Locate the cell with the specified text and output its (X, Y) center coordinate. 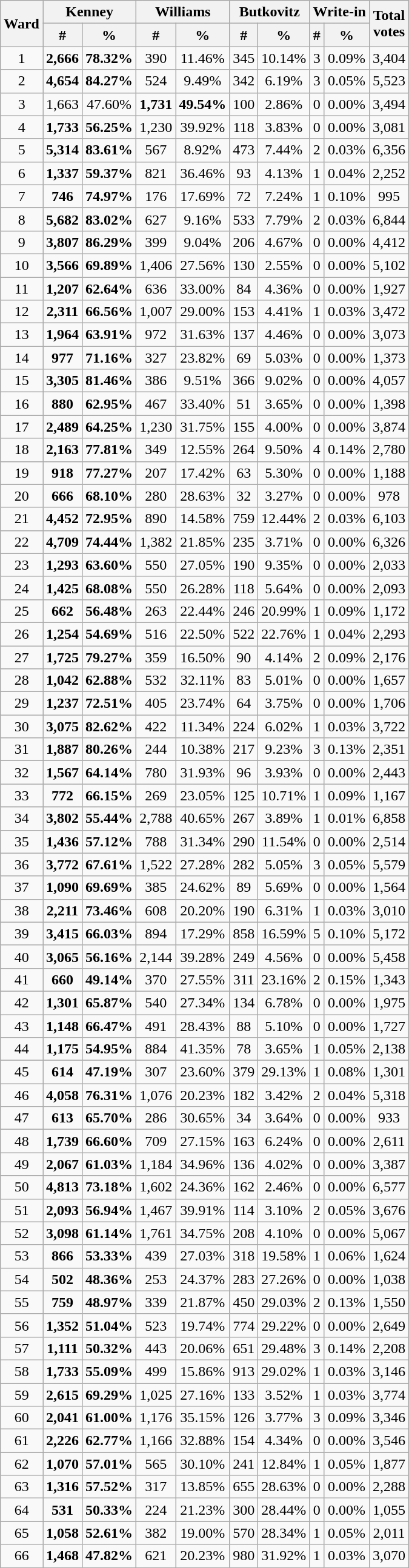
6,858 (389, 819)
17.29% (202, 934)
64.14% (109, 772)
7.44% (284, 150)
772 (62, 796)
1,624 (389, 1256)
13 (22, 335)
390 (156, 58)
79.27% (109, 657)
307 (156, 1072)
5,579 (389, 865)
176 (156, 196)
77.27% (109, 473)
114 (244, 1210)
709 (156, 1141)
68.10% (109, 496)
12 (22, 312)
385 (156, 888)
5.05% (284, 865)
36 (22, 865)
34.75% (202, 1233)
244 (156, 749)
11.34% (202, 726)
96 (244, 772)
44 (22, 1049)
3.27% (284, 496)
5.10% (284, 1026)
2,144 (156, 957)
4.41% (284, 312)
31.75% (202, 427)
28.44% (284, 1510)
46 (22, 1095)
4,813 (62, 1187)
163 (244, 1141)
1,337 (62, 173)
5,102 (389, 265)
57.01% (109, 1464)
5.69% (284, 888)
235 (244, 542)
2,351 (389, 749)
2,288 (389, 1487)
27.28% (202, 865)
89 (244, 888)
22.76% (284, 634)
31.34% (202, 842)
9.02% (284, 381)
56.94% (109, 1210)
3.71% (284, 542)
11.46% (202, 58)
3,676 (389, 1210)
9.04% (202, 242)
422 (156, 726)
4,412 (389, 242)
22 (22, 542)
1,467 (156, 1210)
2,138 (389, 1049)
5,172 (389, 934)
866 (62, 1256)
450 (244, 1302)
84.27% (109, 81)
217 (244, 749)
54.69% (109, 634)
1,352 (62, 1325)
27.34% (202, 1003)
3,772 (62, 865)
24 (22, 588)
12.55% (202, 450)
980 (244, 1556)
93 (244, 173)
532 (156, 680)
154 (244, 1441)
570 (244, 1533)
69.69% (109, 888)
290 (244, 842)
19.58% (284, 1256)
2,489 (62, 427)
3,146 (389, 1371)
9 (22, 242)
2.86% (284, 104)
48 (22, 1141)
90 (244, 657)
35 (22, 842)
66.56% (109, 312)
4,058 (62, 1095)
3.77% (284, 1418)
349 (156, 450)
2,311 (62, 312)
524 (156, 81)
31 (22, 749)
567 (156, 150)
4.14% (284, 657)
6,577 (389, 1187)
77.81% (109, 450)
3.93% (284, 772)
267 (244, 819)
20 (22, 496)
17.69% (202, 196)
858 (244, 934)
28 (22, 680)
23.60% (202, 1072)
1,207 (62, 289)
995 (389, 196)
522 (244, 634)
3,010 (389, 911)
3.64% (284, 1118)
3,075 (62, 726)
61.00% (109, 1418)
3,722 (389, 726)
317 (156, 1487)
2,293 (389, 634)
65 (22, 1533)
66.03% (109, 934)
3,494 (389, 104)
88 (244, 1026)
880 (62, 404)
4.00% (284, 427)
1,567 (62, 772)
1,975 (389, 1003)
2,067 (62, 1164)
9.16% (202, 219)
15.86% (202, 1371)
19.00% (202, 1533)
2,208 (389, 1348)
3,387 (389, 1164)
2,514 (389, 842)
9.49% (202, 81)
27.55% (202, 980)
30.10% (202, 1464)
8.92% (202, 150)
17.42% (202, 473)
318 (244, 1256)
69.29% (109, 1394)
1,398 (389, 404)
43 (22, 1026)
49 (22, 1164)
7.24% (284, 196)
69.89% (109, 265)
3,874 (389, 427)
1,382 (156, 542)
41 (22, 980)
48.97% (109, 1302)
19 (22, 473)
9.51% (202, 381)
3,081 (389, 127)
17 (22, 427)
4.36% (284, 289)
61 (22, 1441)
1,254 (62, 634)
36.46% (202, 173)
972 (156, 335)
4.13% (284, 173)
4.67% (284, 242)
746 (62, 196)
1,176 (156, 1418)
1,237 (62, 703)
531 (62, 1510)
22.44% (202, 611)
47.60% (109, 104)
136 (244, 1164)
1,522 (156, 865)
2,176 (389, 657)
788 (156, 842)
64.25% (109, 427)
1,007 (156, 312)
27.16% (202, 1394)
25 (22, 611)
1,663 (62, 104)
491 (156, 1026)
57 (22, 1348)
1,425 (62, 588)
405 (156, 703)
1,564 (389, 888)
35.15% (202, 1418)
4,452 (62, 519)
32.88% (202, 1441)
6.24% (284, 1141)
63.60% (109, 565)
56.25% (109, 127)
5.01% (284, 680)
23.16% (284, 980)
660 (62, 980)
1,166 (156, 1441)
34.96% (202, 1164)
3.52% (284, 1394)
0.08% (347, 1072)
54.95% (109, 1049)
27.03% (202, 1256)
23.74% (202, 703)
16.59% (284, 934)
57.12% (109, 842)
56 (22, 1325)
1,468 (62, 1556)
4.10% (284, 1233)
55.44% (109, 819)
33 (22, 796)
54 (22, 1279)
42 (22, 1003)
6,844 (389, 219)
20.99% (284, 611)
20.20% (202, 911)
300 (244, 1510)
370 (156, 980)
613 (62, 1118)
386 (156, 381)
31.92% (284, 1556)
21.23% (202, 1510)
5,682 (62, 219)
2.55% (284, 265)
283 (244, 1279)
29.02% (284, 1371)
62.64% (109, 289)
11 (22, 289)
27.56% (202, 265)
66.15% (109, 796)
72.51% (109, 703)
16.50% (202, 657)
2,443 (389, 772)
40 (22, 957)
774 (244, 1325)
253 (156, 1279)
359 (156, 657)
Totalvotes (389, 24)
3,774 (389, 1394)
655 (244, 1487)
1,076 (156, 1095)
83 (244, 680)
913 (244, 1371)
84 (244, 289)
31.93% (202, 772)
38 (22, 911)
1,706 (389, 703)
443 (156, 1348)
20.06% (202, 1348)
55 (22, 1302)
30 (22, 726)
63.91% (109, 335)
162 (244, 1187)
62.77% (109, 1441)
6.19% (284, 81)
662 (62, 611)
76.31% (109, 1095)
918 (62, 473)
3.42% (284, 1095)
1,042 (62, 680)
978 (389, 496)
12.44% (284, 519)
Williams (183, 12)
890 (156, 519)
439 (156, 1256)
32.11% (202, 680)
74.44% (109, 542)
47.82% (109, 1556)
50 (22, 1187)
56.48% (109, 611)
49.54% (202, 104)
1,293 (62, 565)
311 (244, 980)
3,098 (62, 1233)
207 (156, 473)
5.30% (284, 473)
69 (244, 358)
33.00% (202, 289)
780 (156, 772)
1,038 (389, 1279)
6,326 (389, 542)
502 (62, 1279)
81.46% (109, 381)
65.70% (109, 1118)
614 (62, 1072)
9.35% (284, 565)
636 (156, 289)
206 (244, 242)
2.46% (284, 1187)
1,887 (62, 749)
1,111 (62, 1348)
45 (22, 1072)
55.09% (109, 1371)
608 (156, 911)
61.03% (109, 1164)
19.74% (202, 1325)
65.87% (109, 1003)
621 (156, 1556)
48.36% (109, 1279)
208 (244, 1233)
3,346 (389, 1418)
52 (22, 1233)
1,188 (389, 473)
29 (22, 703)
66.60% (109, 1141)
10.14% (284, 58)
3,802 (62, 819)
5,318 (389, 1095)
78 (244, 1049)
3,566 (62, 265)
80.26% (109, 749)
1,172 (389, 611)
3,546 (389, 1441)
133 (244, 1394)
1,343 (389, 980)
2,649 (389, 1325)
182 (244, 1095)
3.89% (284, 819)
52.61% (109, 1533)
73.18% (109, 1187)
821 (156, 173)
21.85% (202, 542)
Butkovitz (270, 12)
155 (244, 427)
0.06% (347, 1256)
7 (22, 196)
1,725 (62, 657)
5.03% (284, 358)
2,788 (156, 819)
6.31% (284, 911)
379 (244, 1072)
66.47% (109, 1026)
467 (156, 404)
1,070 (62, 1464)
30.65% (202, 1118)
1,602 (156, 1187)
57.52% (109, 1487)
28.34% (284, 1533)
86.29% (109, 242)
78.32% (109, 58)
31.63% (202, 335)
23 (22, 565)
39 (22, 934)
3,472 (389, 312)
59.37% (109, 173)
1,550 (389, 1302)
3,807 (62, 242)
82.62% (109, 726)
27.26% (284, 1279)
4.56% (284, 957)
53.33% (109, 1256)
29.03% (284, 1302)
66 (22, 1556)
1,761 (156, 1233)
27.15% (202, 1141)
2,163 (62, 450)
473 (244, 150)
39.28% (202, 957)
3.10% (284, 1210)
1,436 (62, 842)
9.23% (284, 749)
1,055 (389, 1510)
977 (62, 358)
Ward (22, 24)
1,175 (62, 1049)
27 (22, 657)
7.79% (284, 219)
1,167 (389, 796)
3,404 (389, 58)
14 (22, 358)
83.61% (109, 150)
39.91% (202, 1210)
3.83% (284, 127)
33.40% (202, 404)
83.02% (109, 219)
342 (244, 81)
3,415 (62, 934)
565 (156, 1464)
21 (22, 519)
4,709 (62, 542)
286 (156, 1118)
29.48% (284, 1348)
2,615 (62, 1394)
153 (244, 312)
29.22% (284, 1325)
26 (22, 634)
1,025 (156, 1394)
61.14% (109, 1233)
49.14% (109, 980)
3,305 (62, 381)
73.46% (109, 911)
28.43% (202, 1026)
5,523 (389, 81)
269 (156, 796)
15 (22, 381)
74.97% (109, 196)
24.62% (202, 888)
2,611 (389, 1141)
4.02% (284, 1164)
72.95% (109, 519)
Write-in (339, 12)
1,727 (389, 1026)
533 (244, 219)
4,654 (62, 81)
58 (22, 1371)
1,058 (62, 1533)
366 (244, 381)
666 (62, 496)
59 (22, 1394)
24.37% (202, 1279)
884 (156, 1049)
50.33% (109, 1510)
50.32% (109, 1348)
5,314 (62, 150)
1,927 (389, 289)
8 (22, 219)
62.95% (109, 404)
10 (22, 265)
2,252 (389, 173)
5,458 (389, 957)
60 (22, 1418)
Kenney (89, 12)
1,090 (62, 888)
894 (156, 934)
339 (156, 1302)
249 (244, 957)
47.19% (109, 1072)
933 (389, 1118)
2,211 (62, 911)
29.13% (284, 1072)
12.84% (284, 1464)
3,070 (389, 1556)
6,103 (389, 519)
6.78% (284, 1003)
134 (244, 1003)
51.04% (109, 1325)
246 (244, 611)
2,041 (62, 1418)
280 (156, 496)
11.54% (284, 842)
1,964 (62, 335)
26.28% (202, 588)
651 (244, 1348)
0.01% (347, 819)
0.15% (347, 980)
24.36% (202, 1187)
3.75% (284, 703)
29.00% (202, 312)
6.02% (284, 726)
23.05% (202, 796)
4,057 (389, 381)
1,406 (156, 265)
1,373 (389, 358)
100 (244, 104)
40.65% (202, 819)
6 (22, 173)
327 (156, 358)
53 (22, 1256)
9.50% (284, 450)
126 (244, 1418)
22.50% (202, 634)
1,739 (62, 1141)
1,148 (62, 1026)
125 (244, 796)
499 (156, 1371)
39.92% (202, 127)
37 (22, 888)
2,033 (389, 565)
2,780 (389, 450)
68.08% (109, 588)
71.16% (109, 358)
2,666 (62, 58)
72 (244, 196)
67.61% (109, 865)
41.35% (202, 1049)
399 (156, 242)
14.58% (202, 519)
137 (244, 335)
23.82% (202, 358)
627 (156, 219)
523 (156, 1325)
1,877 (389, 1464)
56.16% (109, 957)
540 (156, 1003)
2,226 (62, 1441)
62.88% (109, 680)
6,356 (389, 150)
2,011 (389, 1533)
10.38% (202, 749)
516 (156, 634)
264 (244, 450)
241 (244, 1464)
1,316 (62, 1487)
62 (22, 1464)
18 (22, 450)
130 (244, 265)
263 (156, 611)
1,731 (156, 104)
16 (22, 404)
13.85% (202, 1487)
5.64% (284, 588)
5,067 (389, 1233)
1,184 (156, 1164)
1,657 (389, 680)
47 (22, 1118)
382 (156, 1533)
4.34% (284, 1441)
3,073 (389, 335)
282 (244, 865)
27.05% (202, 565)
3,065 (62, 957)
4.46% (284, 335)
345 (244, 58)
21.87% (202, 1302)
10.71% (284, 796)
